Return the (x, y) coordinate for the center point of the cell that contains the specified text.  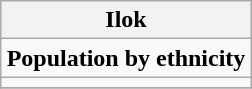
Ilok (126, 20)
Population by ethnicity (126, 58)
